For the text-containing cell, return its midpoint in [x, y] coordinate format. 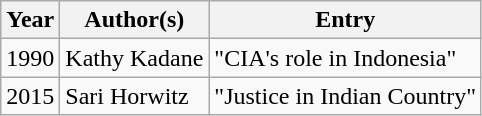
Kathy Kadane [134, 58]
Entry [346, 20]
"Justice in Indian Country" [346, 96]
"CIA's role in Indonesia" [346, 58]
2015 [30, 96]
1990 [30, 58]
Author(s) [134, 20]
Year [30, 20]
Sari Horwitz [134, 96]
